Extract the (x, y) coordinate from the center of the cell holding the provided text.  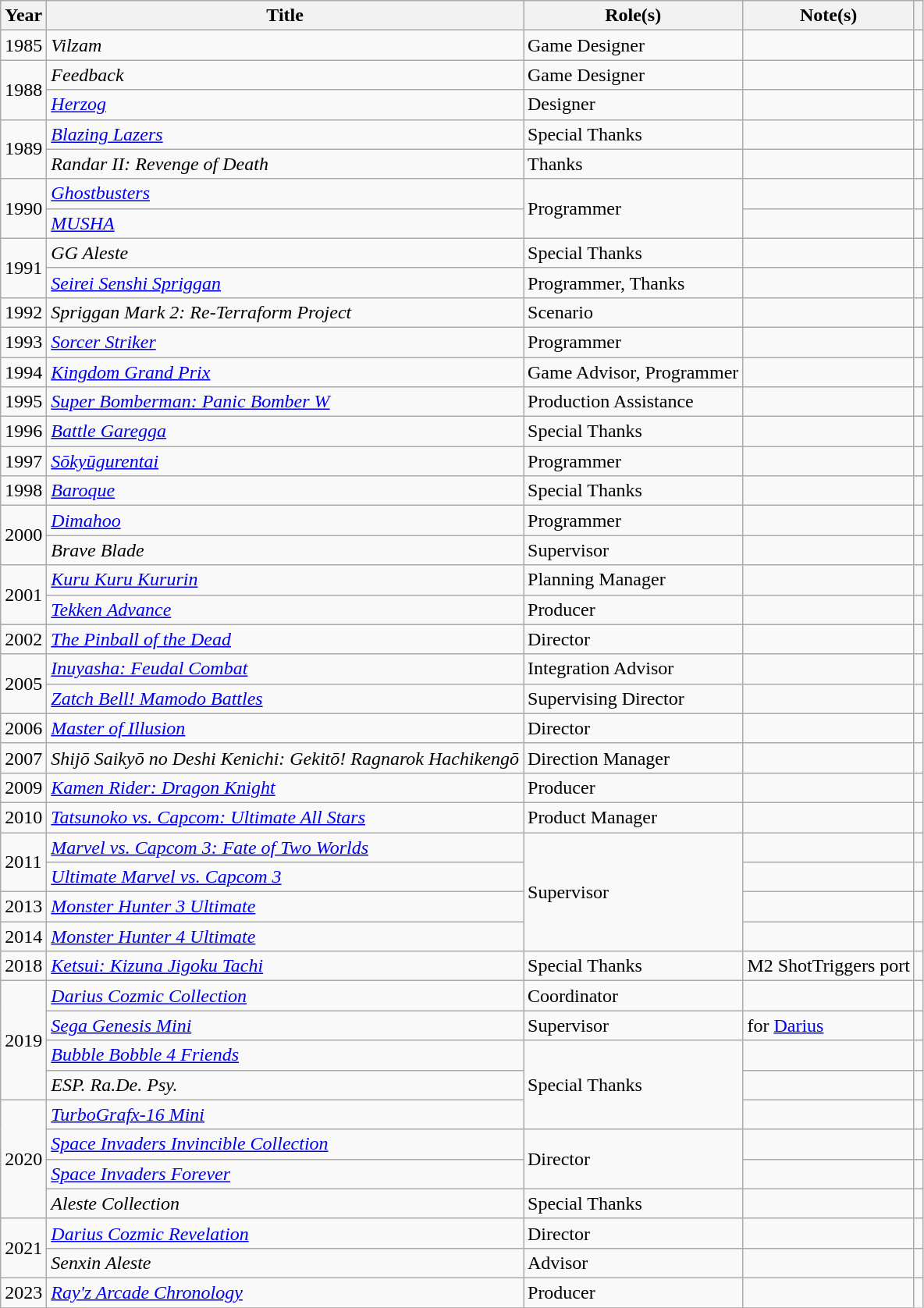
2020 (23, 1159)
Shijō Saikyō no Deshi Kenichi: Gekitō! Ragnarok Hachikengō (286, 758)
1992 (23, 312)
Role(s) (632, 16)
1988 (23, 90)
Herzog (286, 105)
Darius Cozmic Collection (286, 996)
Note(s) (829, 16)
Integration Advisor (632, 669)
Inuyasha: Feudal Combat (286, 669)
Year (23, 16)
1989 (23, 149)
1997 (23, 461)
Production Assistance (632, 402)
Ray'z Arcade Chronology (286, 1292)
1995 (23, 402)
Aleste Collection (286, 1203)
Bubble Bobble 4 Friends (286, 1055)
2007 (23, 758)
Marvel vs. Capcom 3: Fate of Two Worlds (286, 847)
2005 (23, 684)
Blazing Lazers (286, 134)
2002 (23, 639)
Designer (632, 105)
Scenario (632, 312)
MUSHA (286, 223)
Tatsunoko vs. Capcom: Ultimate All Stars (286, 817)
Kuru Kuru Kururin (286, 580)
1994 (23, 372)
Battle Garegga (286, 432)
Title (286, 16)
Zatch Bell! Mamodo Battles (286, 698)
2000 (23, 535)
Baroque (286, 491)
1991 (23, 268)
for Darius (829, 1025)
Monster Hunter 3 Ultimate (286, 907)
1996 (23, 432)
Planning Manager (632, 580)
1998 (23, 491)
Kingdom Grand Prix (286, 372)
1990 (23, 208)
2009 (23, 787)
2018 (23, 966)
Coordinator (632, 996)
Senxin Aleste (286, 1263)
Seirei Senshi Spriggan (286, 283)
M2 ShotTriggers port (829, 966)
The Pinball of the Dead (286, 639)
ESP. Ra.De. Psy. (286, 1085)
Direction Manager (632, 758)
2006 (23, 728)
Game Advisor, Programmer (632, 372)
Space Invaders Invincible Collection (286, 1144)
2013 (23, 907)
2014 (23, 937)
2010 (23, 817)
Kamen Rider: Dragon Knight (286, 787)
Super Bomberman: Panic Bomber W (286, 402)
Ghostbusters (286, 194)
Darius Cozmic Revelation (286, 1233)
Space Invaders Forever (286, 1174)
Dimahoo (286, 521)
Master of Illusion (286, 728)
Sorcer Striker (286, 342)
Feedback (286, 75)
2023 (23, 1292)
Programmer, Thanks (632, 283)
Supervising Director (632, 698)
Vilzam (286, 45)
Monster Hunter 4 Ultimate (286, 937)
Sōkyūgurentai (286, 461)
Product Manager (632, 817)
Spriggan Mark 2: Re-Terraform Project (286, 312)
1985 (23, 45)
Ketsui: Kizuna Jigoku Tachi (286, 966)
2001 (23, 595)
Randar II: Revenge of Death (286, 164)
2019 (23, 1040)
Ultimate Marvel vs. Capcom 3 (286, 877)
Brave Blade (286, 550)
2021 (23, 1248)
GG Aleste (286, 253)
Tekken Advance (286, 610)
Advisor (632, 1263)
2011 (23, 862)
Thanks (632, 164)
Sega Genesis Mini (286, 1025)
TurboGrafx-16 Mini (286, 1114)
1993 (23, 342)
